Pinpoint the cell where the given text exists, returning its (x, y) midpoint coordinate. 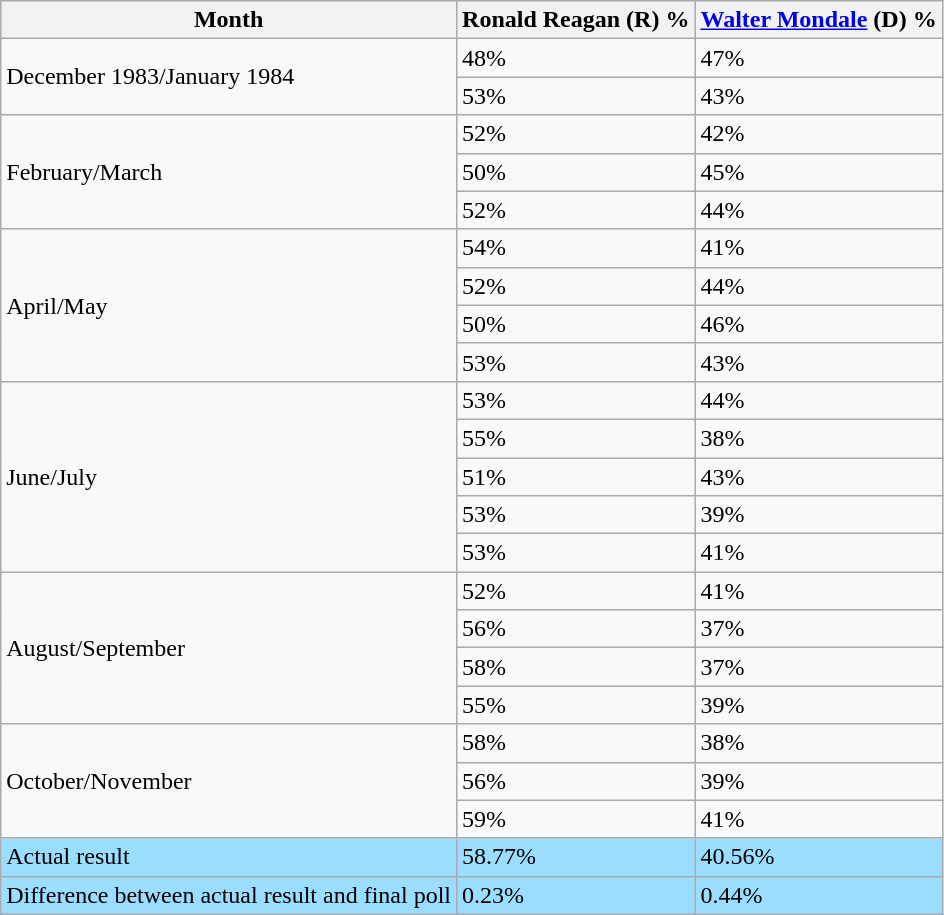
0.44% (818, 895)
54% (576, 248)
59% (576, 819)
June/July (229, 476)
40.56% (818, 857)
48% (576, 58)
42% (818, 134)
April/May (229, 305)
October/November (229, 781)
47% (818, 58)
0.23% (576, 895)
Difference between actual result and final poll (229, 895)
February/March (229, 172)
August/September (229, 648)
December 1983/January 1984 (229, 77)
58.77% (576, 857)
51% (576, 477)
46% (818, 324)
Month (229, 20)
Walter Mondale (D) % (818, 20)
45% (818, 172)
Actual result (229, 857)
Ronald Reagan (R) % (576, 20)
